Determine the [x, y] coordinate at the center of the cell enclosing the given text.  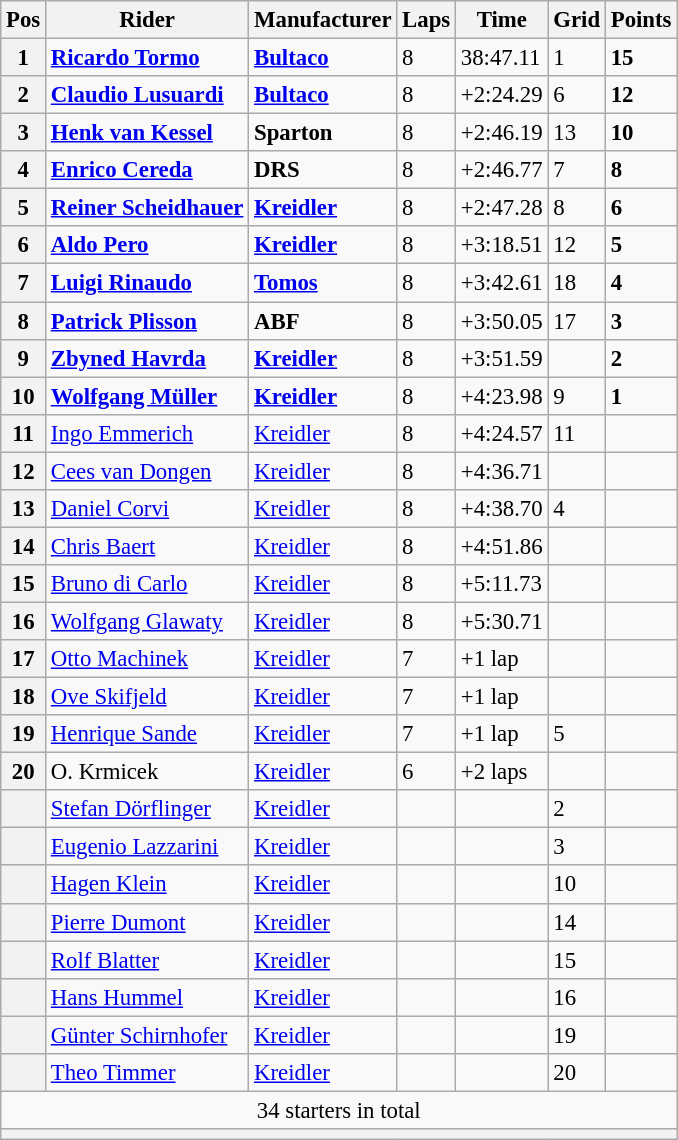
Ricardo Tormo [148, 58]
Daniel Corvi [148, 509]
O. Krmicek [148, 772]
Aldo Pero [148, 245]
+2 laps [502, 772]
Rolf Blatter [148, 960]
Stefan Dörflinger [148, 809]
Zbyned Havrda [148, 358]
+4:23.98 [502, 396]
Points [640, 20]
+4:51.86 [502, 546]
Manufacturer [323, 20]
+4:36.71 [502, 471]
Ove Skifjeld [148, 697]
Tomos [323, 283]
Enrico Cereda [148, 170]
Patrick Plisson [148, 321]
DRS [323, 170]
Henrique Sande [148, 734]
Rider [148, 20]
+3:18.51 [502, 245]
Pierre Dumont [148, 922]
Claudio Lusuardi [148, 95]
+4:24.57 [502, 433]
+4:38.70 [502, 509]
+3:51.59 [502, 358]
+5:11.73 [502, 584]
+3:50.05 [502, 321]
ABF [323, 321]
Ingo Emmerich [148, 433]
Eugenio Lazzarini [148, 847]
Wolfgang Müller [148, 396]
Grid [576, 20]
Luigi Rinaudo [148, 283]
38:47.11 [502, 58]
Time [502, 20]
Henk van Kessel [148, 133]
Sparton [323, 133]
+3:42.61 [502, 283]
Pos [24, 20]
Wolfgang Glawaty [148, 621]
Theo Timmer [148, 1073]
Cees van Dongen [148, 471]
Reiner Scheidhauer [148, 208]
+5:30.71 [502, 621]
Chris Baert [148, 546]
Bruno di Carlo [148, 584]
+2:46.77 [502, 170]
Günter Schirnhofer [148, 1035]
Hagen Klein [148, 885]
+2:24.29 [502, 95]
+2:46.19 [502, 133]
Laps [426, 20]
+2:47.28 [502, 208]
Hans Hummel [148, 997]
34 starters in total [339, 1110]
Otto Machinek [148, 659]
